Provide the (X, Y) coordinate of the cell's center where the given text is located.  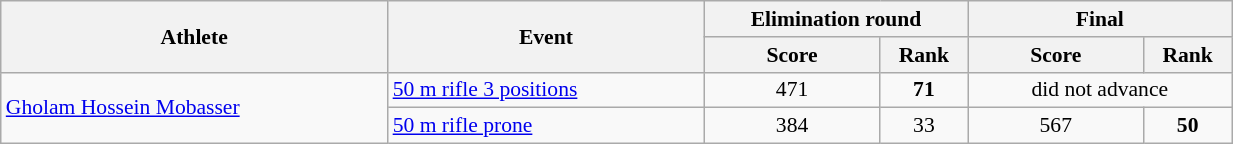
471 (792, 90)
did not advance (1100, 90)
Athlete (194, 36)
50 (1188, 126)
Final (1100, 19)
Gholam Hossein Mobasser (194, 108)
33 (924, 126)
384 (792, 126)
71 (924, 90)
Event (546, 36)
567 (1056, 126)
50 m rifle 3 positions (546, 90)
Elimination round (836, 19)
50 m rifle prone (546, 126)
